From the cell containing the given text, extract its center point as (X, Y) coordinate. 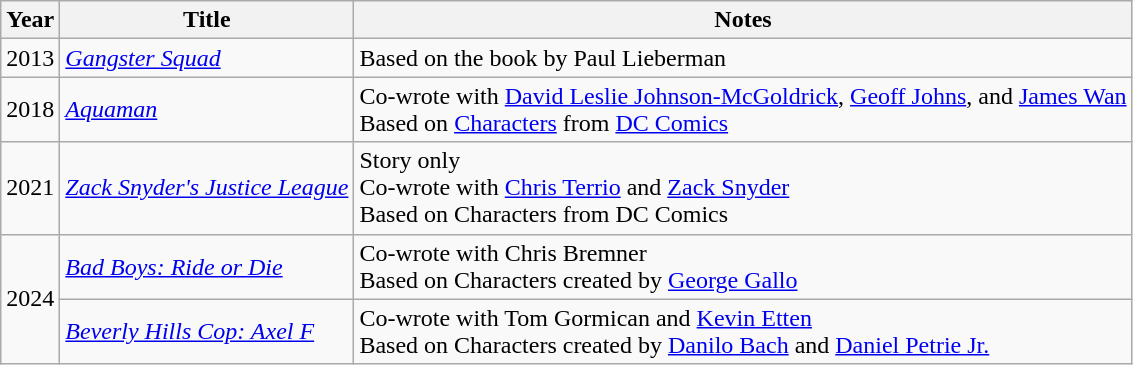
Beverly Hills Cop: Axel F (207, 332)
Co-wrote with Tom Gormican and Kevin EttenBased on Characters created by Danilo Bach and Daniel Petrie Jr. (743, 332)
2013 (30, 58)
2021 (30, 188)
Title (207, 20)
2024 (30, 299)
Story onlyCo-wrote with Chris Terrio and Zack SnyderBased on Characters from DC Comics (743, 188)
Zack Snyder's Justice League (207, 188)
Notes (743, 20)
Year (30, 20)
Aquaman (207, 110)
Bad Boys: Ride or Die (207, 266)
Based on the book by Paul Lieberman (743, 58)
Co-wrote with David Leslie Johnson-McGoldrick, Geoff Johns, and James WanBased on Characters from DC Comics (743, 110)
2018 (30, 110)
Co-wrote with Chris BremnerBased on Characters created by George Gallo (743, 266)
Gangster Squad (207, 58)
